Provide the (X, Y) coordinate of the cell's center where the given text is located.  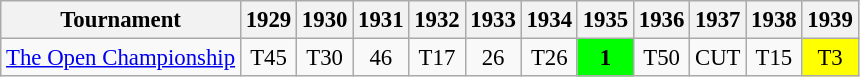
T26 (549, 58)
1933 (493, 20)
26 (493, 58)
1935 (605, 20)
1939 (830, 20)
T3 (830, 58)
CUT (718, 58)
1937 (718, 20)
T45 (268, 58)
1934 (549, 20)
T30 (325, 58)
1932 (437, 20)
T17 (437, 58)
The Open Championship (121, 58)
1931 (381, 20)
T15 (774, 58)
1936 (661, 20)
1929 (268, 20)
46 (381, 58)
1938 (774, 20)
Tournament (121, 20)
T50 (661, 58)
1930 (325, 20)
1 (605, 58)
